Output the [X, Y] coordinate of the center of the cell containing the given text.  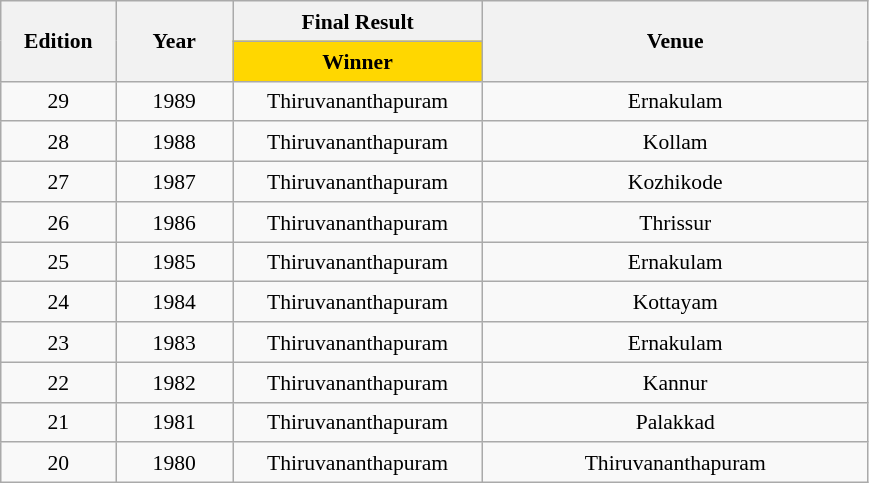
1982 [174, 382]
1983 [174, 342]
25 [58, 262]
21 [58, 422]
27 [58, 182]
Final Result [357, 21]
Thrissur [676, 222]
Kannur [676, 382]
Edition [58, 41]
1981 [174, 422]
20 [58, 463]
26 [58, 222]
1988 [174, 142]
1984 [174, 302]
22 [58, 382]
Venue [676, 41]
1980 [174, 463]
24 [58, 302]
1987 [174, 182]
23 [58, 342]
1985 [174, 262]
Kozhikode [676, 182]
Kollam [676, 142]
1989 [174, 101]
Palakkad [676, 422]
Kottayam [676, 302]
Year [174, 41]
28 [58, 142]
1986 [174, 222]
Winner [357, 61]
29 [58, 101]
